Scan for the cell matching the given text and deliver its [x, y] coordinate at center. 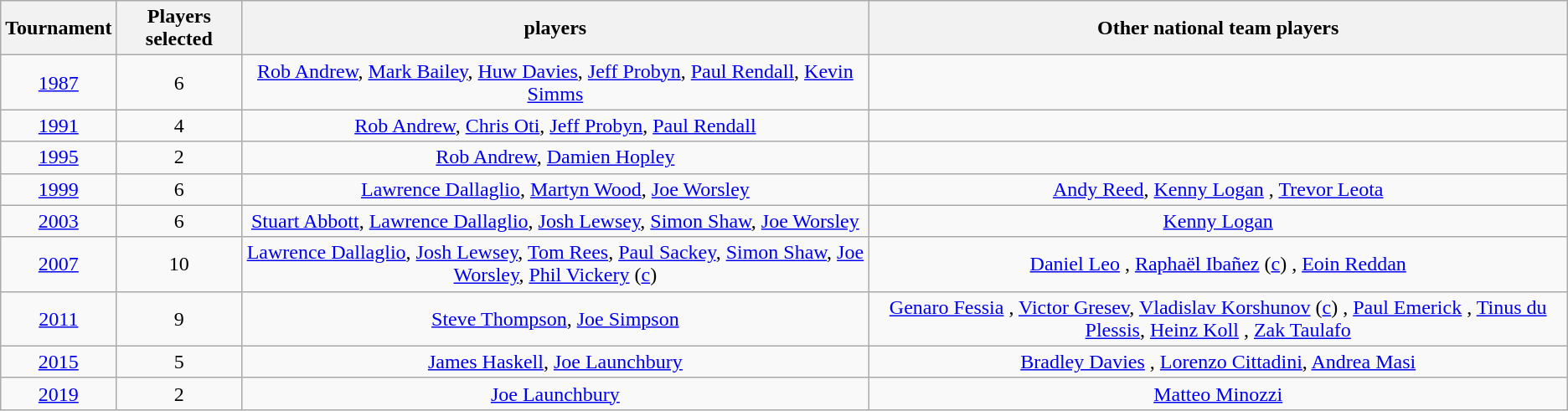
Lawrence Dallaglio, Josh Lewsey, Tom Rees, Paul Sackey, Simon Shaw, Joe Worsley, Phil Vickery (c) [555, 265]
Tournament [59, 28]
2019 [59, 393]
players [555, 28]
Rob Andrew, Chris Oti, Jeff Probyn, Paul Rendall [555, 126]
Bradley Davies , Lorenzo Cittadini, Andrea Masi [1218, 362]
2015 [59, 362]
2011 [59, 318]
10 [179, 265]
Joe Launchbury [555, 393]
Matteo Minozzi [1218, 393]
Stuart Abbott, Lawrence Dallaglio, Josh Lewsey, Simon Shaw, Joe Worsley [555, 221]
4 [179, 126]
1991 [59, 126]
James Haskell, Joe Launchbury [555, 362]
1995 [59, 157]
Genaro Fessia , Victor Gresev, Vladislav Korshunov (c) , Paul Emerick , Tinus du Plessis, Heinz Koll , Zak Taulafo [1218, 318]
Rob Andrew, Damien Hopley [555, 157]
2007 [59, 265]
Steve Thompson, Joe Simpson [555, 318]
2003 [59, 221]
1987 [59, 82]
Rob Andrew, Mark Bailey, Huw Davies, Jeff Probyn, Paul Rendall, Kevin Simms [555, 82]
9 [179, 318]
5 [179, 362]
Other national team players [1218, 28]
Kenny Logan [1218, 221]
Andy Reed, Kenny Logan , Trevor Leota [1218, 189]
Daniel Leo , Raphaël Ibañez (c) , Eoin Reddan [1218, 265]
Lawrence Dallaglio, Martyn Wood, Joe Worsley [555, 189]
Players selected [179, 28]
1999 [59, 189]
